Identify which cell holds the provided text, then report its [X, Y] central coordinate. 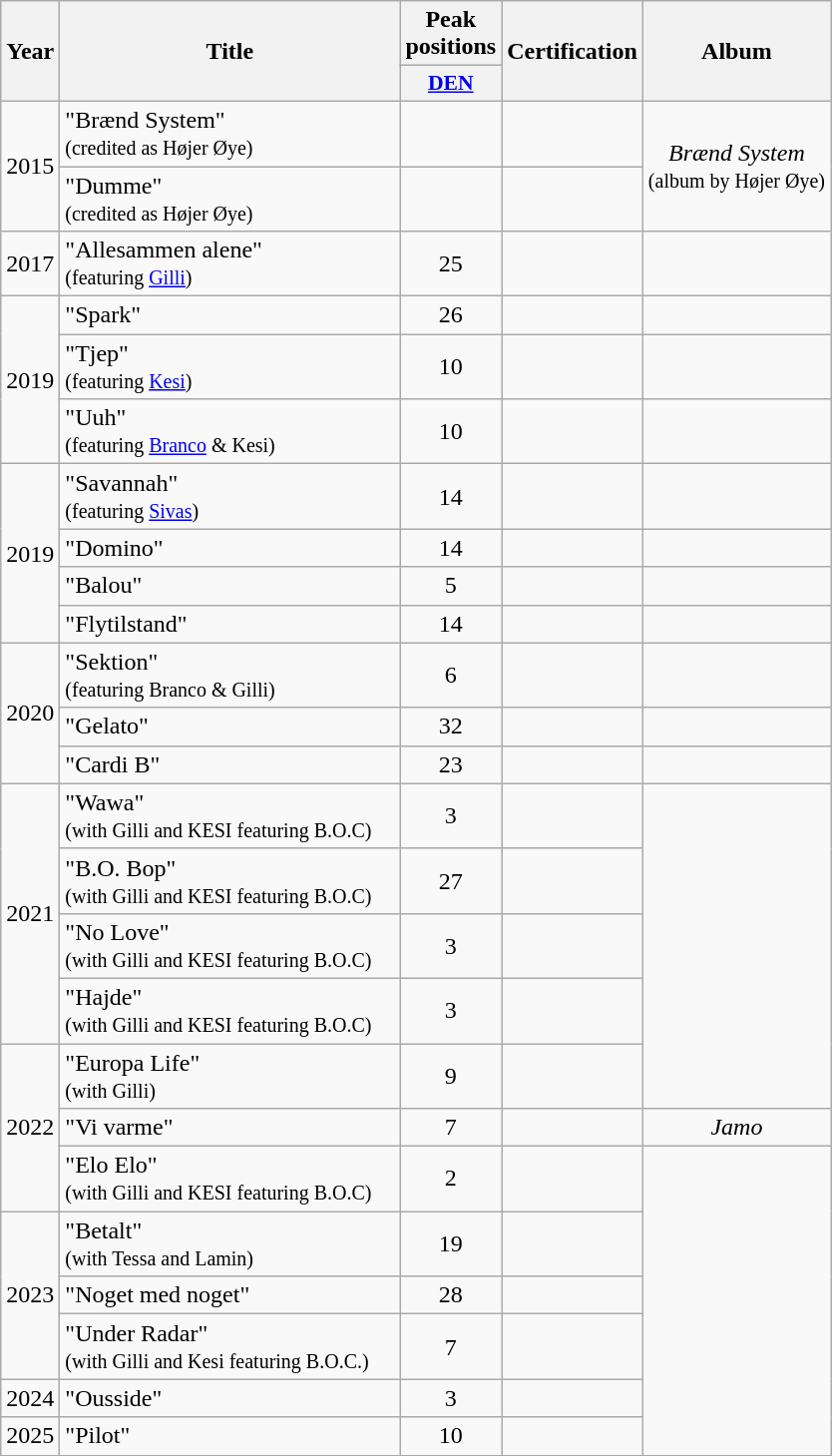
"Balou" [229, 586]
"Savannah"(featuring Sivas) [229, 497]
2023 [30, 1295]
"Vi varme" [229, 1128]
"No Love"(with Gilli and KESI featuring B.O.C) [229, 946]
Peak positions [451, 34]
Jamo [736, 1128]
"Ousside" [229, 1398]
"Flytilstand" [229, 624]
"Hajde"(with Gilli and KESI featuring B.O.C) [229, 1010]
9 [451, 1076]
"Sektion"(featuring Branco & Gilli) [229, 675]
5 [451, 586]
2 [451, 1180]
2020 [30, 713]
"Cardi B" [229, 764]
Year [30, 52]
2021 [30, 913]
2024 [30, 1398]
Title [229, 52]
Certification [573, 52]
19 [451, 1243]
6 [451, 675]
2017 [30, 263]
"Allesammen alene"(featuring Gilli) [229, 263]
"Under Radar"(with Gilli and Kesi featuring B.O.C.) [229, 1347]
32 [451, 727]
28 [451, 1295]
"Pilot" [229, 1436]
2025 [30, 1436]
"Wawa"(with Gilli and KESI featuring B.O.C) [229, 816]
2015 [30, 166]
23 [451, 764]
"Noget med noget" [229, 1295]
DEN [451, 84]
"Betalt"(with Tessa and Lamin) [229, 1243]
"Tjep" (featuring Kesi) [229, 367]
25 [451, 263]
27 [451, 880]
"Spark" [229, 315]
Album [736, 52]
"Europa Life"(with Gilli) [229, 1076]
"B.O. Bop"(with Gilli and KESI featuring B.O.C) [229, 880]
"Dumme" (credited as Højer Øye) [229, 198]
"Elo Elo"(with Gilli and KESI featuring B.O.C) [229, 1180]
"Domino" [229, 548]
"Brænd System" (credited as Højer Øye) [229, 134]
2022 [30, 1128]
26 [451, 315]
Brænd System (album by Højer Øye) [736, 166]
"Uuh" (featuring Branco & Kesi) [229, 431]
"Gelato" [229, 727]
